Extract the [X, Y] coordinate from the center of the cell holding the provided text.  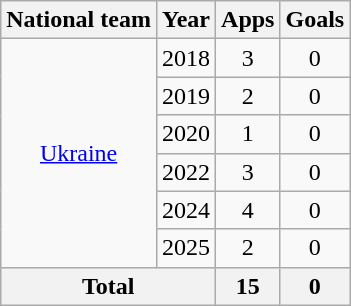
Total [108, 286]
Year [186, 20]
Apps [248, 20]
2019 [186, 96]
1 [248, 134]
Goals [315, 20]
15 [248, 286]
2018 [186, 58]
4 [248, 210]
2024 [186, 210]
National team [79, 20]
2022 [186, 172]
2020 [186, 134]
Ukraine [79, 153]
2025 [186, 248]
